Determine the [x, y] coordinate at the center of the cell enclosing the given text.  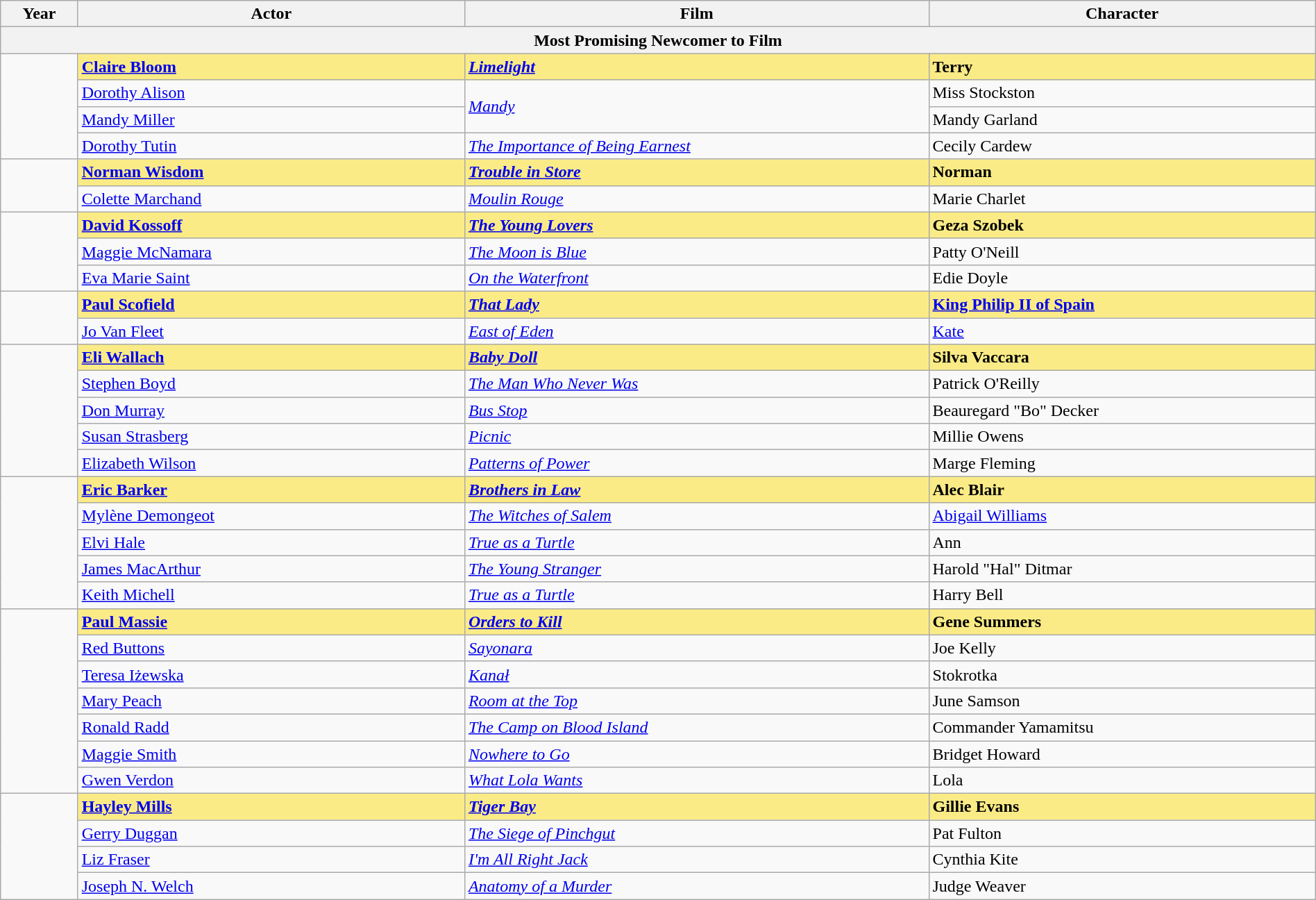
That Lady [697, 304]
Judge Weaver [1122, 886]
The Witches of Salem [697, 516]
Dorothy Alison [271, 93]
Miss Stockston [1122, 93]
Elvi Hale [271, 542]
Anatomy of a Murder [697, 886]
Pat Fulton [1122, 833]
Patty O'Neill [1122, 251]
Actor [271, 14]
Tiger Bay [697, 807]
Picnic [697, 437]
Colette Marchand [271, 199]
James MacArthur [271, 569]
Kanał [697, 674]
Gerry Duggan [271, 833]
Moulin Rouge [697, 199]
Eva Marie Saint [271, 278]
The Young Lovers [697, 225]
Norman Wisdom [271, 172]
Red Buttons [271, 648]
Stephen Boyd [271, 384]
Hayley Mills [271, 807]
Joe Kelly [1122, 648]
Abigail Williams [1122, 516]
Alec Blair [1122, 490]
Marge Fleming [1122, 463]
Elizabeth Wilson [271, 463]
Liz Fraser [271, 860]
Marie Charlet [1122, 199]
Beauregard "Bo" Decker [1122, 410]
Kate [1122, 331]
Stokrotka [1122, 674]
David Kossoff [271, 225]
Cynthia Kite [1122, 860]
The Camp on Blood Island [697, 727]
Jo Van Fleet [271, 331]
Claire Bloom [271, 67]
Eric Barker [271, 490]
Paul Massie [271, 622]
I'm All Right Jack [697, 860]
Lola [1122, 781]
East of Eden [697, 331]
Geza Szobek [1122, 225]
Millie Owens [1122, 437]
Film [697, 14]
Teresa Iżewska [271, 674]
Trouble in Store [697, 172]
Norman [1122, 172]
Baby Doll [697, 358]
The Moon is Blue [697, 251]
Character [1122, 14]
Bus Stop [697, 410]
Bridget Howard [1122, 753]
The Young Stranger [697, 569]
Silva Vaccara [1122, 358]
Mandy Garland [1122, 119]
June Samson [1122, 701]
Orders to Kill [697, 622]
Don Murray [271, 410]
Ronald Radd [271, 727]
Paul Scofield [271, 304]
Year [39, 14]
Susan Strasberg [271, 437]
Dorothy Tutin [271, 146]
Terry [1122, 67]
Brothers in Law [697, 490]
King Philip II of Spain [1122, 304]
Keith Michell [271, 595]
Harold "Hal" Ditmar [1122, 569]
Eli Wallach [271, 358]
Mylène Demongeot [271, 516]
Edie Doyle [1122, 278]
Ann [1122, 542]
Most Promising Newcomer to Film [658, 40]
The Importance of Being Earnest [697, 146]
Cecily Cardew [1122, 146]
Maggie Smith [271, 753]
Patterns of Power [697, 463]
Commander Yamamitsu [1122, 727]
Limelight [697, 67]
Gene Summers [1122, 622]
What Lola Wants [697, 781]
Joseph N. Welch [271, 886]
Gwen Verdon [271, 781]
Mary Peach [271, 701]
Mandy [697, 106]
Sayonara [697, 648]
Room at the Top [697, 701]
On the Waterfront [697, 278]
The Siege of Pinchgut [697, 833]
Gillie Evans [1122, 807]
Maggie McNamara [271, 251]
Mandy Miller [271, 119]
Patrick O'Reilly [1122, 384]
The Man Who Never Was [697, 384]
Harry Bell [1122, 595]
Nowhere to Go [697, 753]
